For the text-containing cell, return its midpoint in (X, Y) coordinate format. 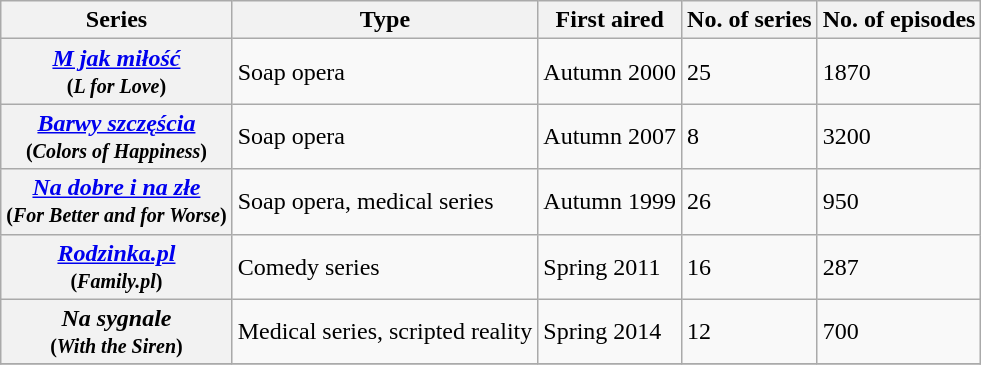
Soap opera, medical series (385, 202)
No. of episodes (899, 20)
287 (899, 266)
25 (750, 72)
950 (899, 202)
16 (750, 266)
No. of series (750, 20)
Comedy series (385, 266)
Series (116, 20)
Spring 2014 (610, 332)
Spring 2011 (610, 266)
First aired (610, 20)
Medical series, scripted reality (385, 332)
8 (750, 136)
26 (750, 202)
700 (899, 332)
3200 (899, 136)
Rodzinka.pl(Family.pl) (116, 266)
Na sygnale(With the Siren) (116, 332)
12 (750, 332)
Autumn 2007 (610, 136)
Barwy szczęścia(Colors of Happiness) (116, 136)
1870 (899, 72)
Na dobre i na złe(For Better and for Worse) (116, 202)
Type (385, 20)
Autumn 1999 (610, 202)
M jak miłość(L for Love) (116, 72)
Autumn 2000 (610, 72)
